Extract the (x, y) coordinate from the center of the cell holding the provided text.  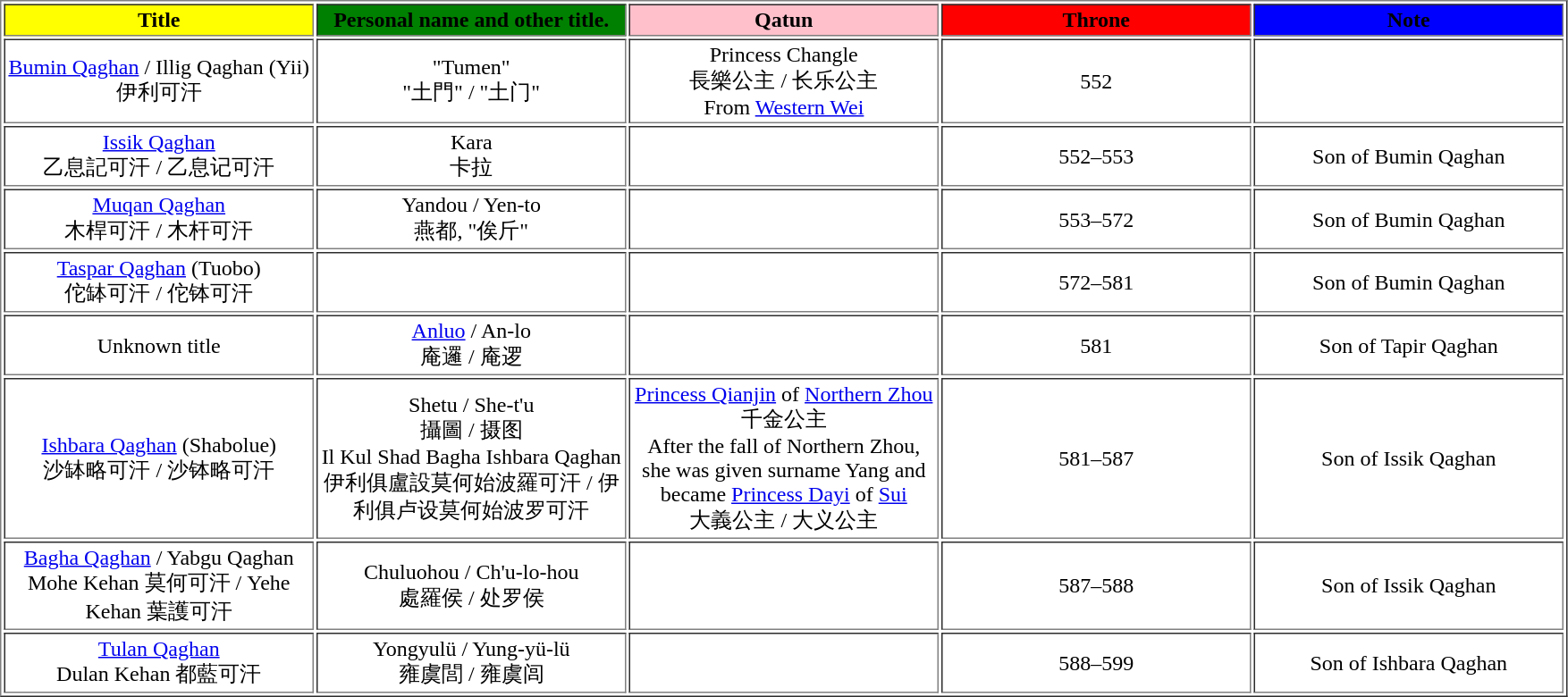
552–553 (1096, 156)
Personal name and other title. (471, 20)
Yongyulü / Yung-yü-lü雍虞閭 / 雍虞闾 (471, 663)
Anluo / An-lo庵邏 / 庵逻 (471, 345)
581 (1096, 345)
Shetu / She-t'u攝圖 / 摄图Il Kul Shad Bagha Ishbara Qaghan伊利俱盧設莫何始波羅可汗 / 伊利俱卢设莫何始波罗可汗 (471, 458)
587–588 (1096, 586)
Title (158, 20)
Princess Changle長樂公主 / 长乐公主From Western Wei (784, 81)
Muqan Qaghan木桿可汗 / 木杆可汗 (158, 220)
Son of Tapir Qaghan (1408, 345)
Unknown title (158, 345)
Kara 卡拉 (471, 156)
Note (1408, 20)
588–599 (1096, 663)
552 (1096, 81)
572–581 (1096, 282)
Son of Ishbara Qaghan (1408, 663)
Bagha Qaghan / Yabgu QaghanMohe Kehan 莫何可汗 / Yehe Kehan 葉護可汗 (158, 586)
Qatun (784, 20)
Ishbara Qaghan (Shabolue)沙缽略可汗 / 沙钵略可汗 (158, 458)
Chuluohou / Ch'u-lo-hou處羅侯 / 处罗侯 (471, 586)
Taspar Qaghan (Tuobo)佗缽可汗 / 佗钵可汗 (158, 282)
581–587 (1096, 458)
553–572 (1096, 220)
Bumin Qaghan / Illig Qaghan (Yii)伊利可汗 (158, 81)
Yandou / Yen-to燕都, "俟斤" (471, 220)
Throne (1096, 20)
Princess Qianjin of Northern Zhou千金公主After the fall of Northern Zhou, she was given surname Yang and became Princess Dayi of Sui大義公主 / 大义公主 (784, 458)
Tulan QaghanDulan Kehan 都藍可汗 (158, 663)
Issik Qaghan乙息記可汗 / 乙息记可汗 (158, 156)
"Tumen""土門" / "土门" (471, 81)
